Scan for the cell matching the given text and deliver its [x, y] coordinate at center. 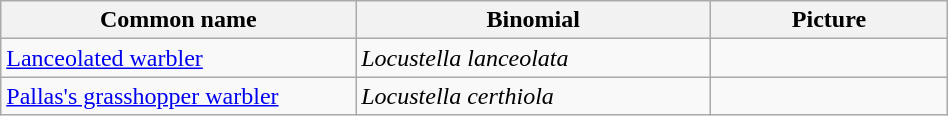
Picture [830, 20]
Common name [178, 20]
Pallas's grasshopper warbler [178, 96]
Locustella certhiola [534, 96]
Lanceolated warbler [178, 58]
Binomial [534, 20]
Locustella lanceolata [534, 58]
